Locate the cell with the specified text and output its (x, y) center coordinate. 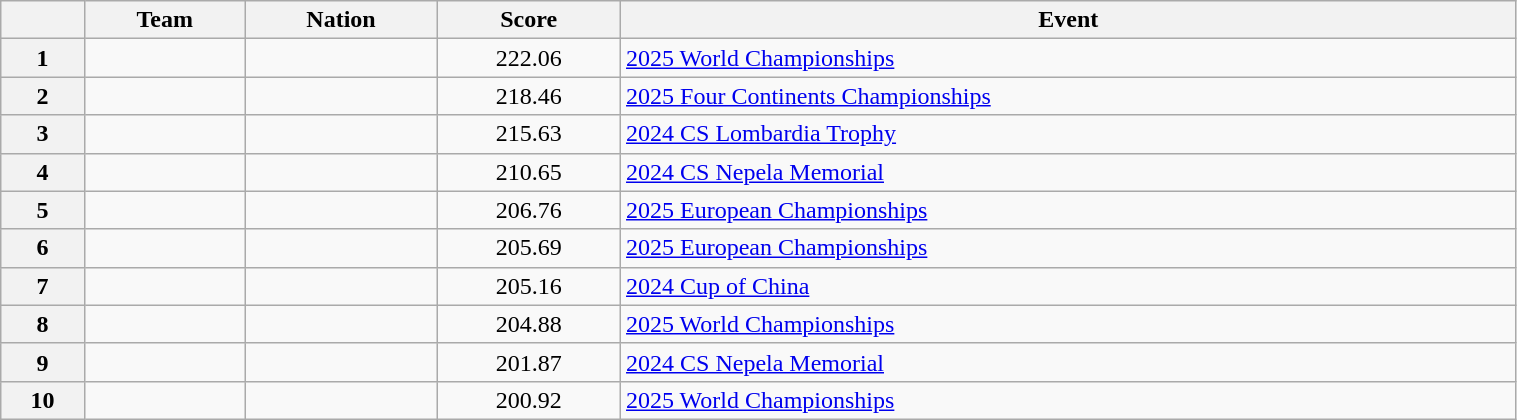
Nation (341, 20)
215.63 (529, 134)
9 (43, 362)
7 (43, 286)
206.76 (529, 210)
205.69 (529, 248)
1 (43, 58)
2 (43, 96)
3 (43, 134)
8 (43, 324)
205.16 (529, 286)
Event (1069, 20)
10 (43, 400)
2025 Four Continents Championships (1069, 96)
222.06 (529, 58)
210.65 (529, 172)
Score (529, 20)
Team (164, 20)
2024 Cup of China (1069, 286)
200.92 (529, 400)
218.46 (529, 96)
5 (43, 210)
4 (43, 172)
204.88 (529, 324)
6 (43, 248)
201.87 (529, 362)
2024 CS Lombardia Trophy (1069, 134)
